Extract the (X, Y) coordinate from the center of the cell holding the provided text.  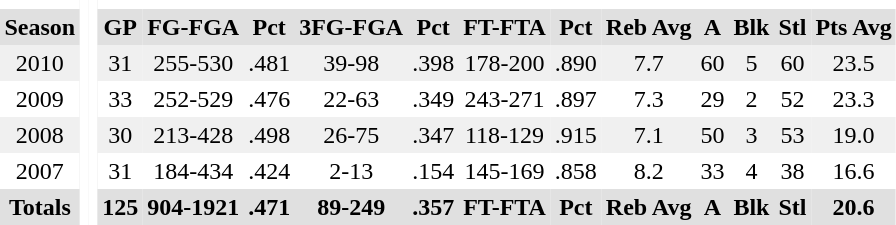
.915 (576, 135)
252-529 (194, 99)
145-169 (505, 171)
22-63 (352, 99)
FG-FGA (194, 27)
.154 (434, 171)
.424 (270, 171)
178-200 (505, 63)
30 (120, 135)
7.7 (648, 63)
GP (120, 27)
243-271 (505, 99)
.471 (270, 207)
Season (40, 27)
213-428 (194, 135)
38 (792, 171)
20.6 (854, 207)
4 (752, 171)
3FG-FGA (352, 27)
7.3 (648, 99)
52 (792, 99)
.357 (434, 207)
2009 (40, 99)
26-75 (352, 135)
2-13 (352, 171)
2 (752, 99)
2007 (40, 171)
Totals (40, 207)
255-530 (194, 63)
.347 (434, 135)
.398 (434, 63)
3 (752, 135)
118-129 (505, 135)
.349 (434, 99)
8.2 (648, 171)
19.0 (854, 135)
.481 (270, 63)
904-1921 (194, 207)
5 (752, 63)
16.6 (854, 171)
39-98 (352, 63)
.498 (270, 135)
.476 (270, 99)
89-249 (352, 207)
.890 (576, 63)
.897 (576, 99)
184-434 (194, 171)
23.5 (854, 63)
.858 (576, 171)
Pts Avg (854, 27)
53 (792, 135)
50 (712, 135)
23.3 (854, 99)
2010 (40, 63)
29 (712, 99)
7.1 (648, 135)
2008 (40, 135)
125 (120, 207)
